From the cell containing the given text, extract its center point as (X, Y) coordinate. 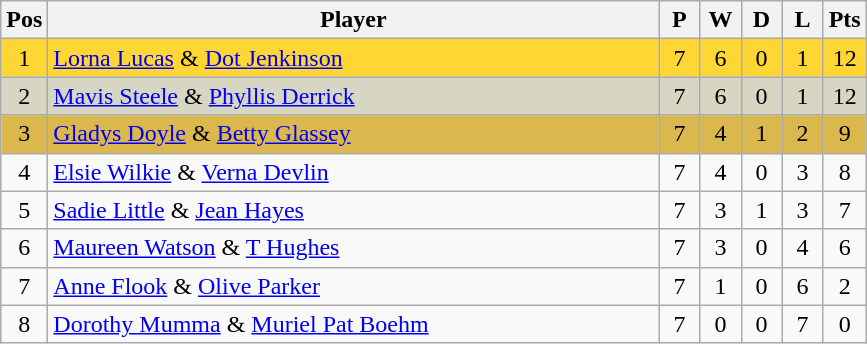
L (802, 20)
Sadie Little & Jean Hayes (354, 210)
Maureen Watson & T Hughes (354, 248)
5 (24, 210)
9 (844, 134)
Anne Flook & Olive Parker (354, 286)
P (680, 20)
D (762, 20)
Mavis Steele & Phyllis Derrick (354, 96)
Gladys Doyle & Betty Glassey (354, 134)
Lorna Lucas & Dot Jenkinson (354, 58)
Elsie Wilkie & Verna Devlin (354, 172)
Pos (24, 20)
W (720, 20)
Dorothy Mumma & Muriel Pat Boehm (354, 324)
Pts (844, 20)
Player (354, 20)
